Capture the cell that displays the provided text and extract its (x, y) central coordinate. 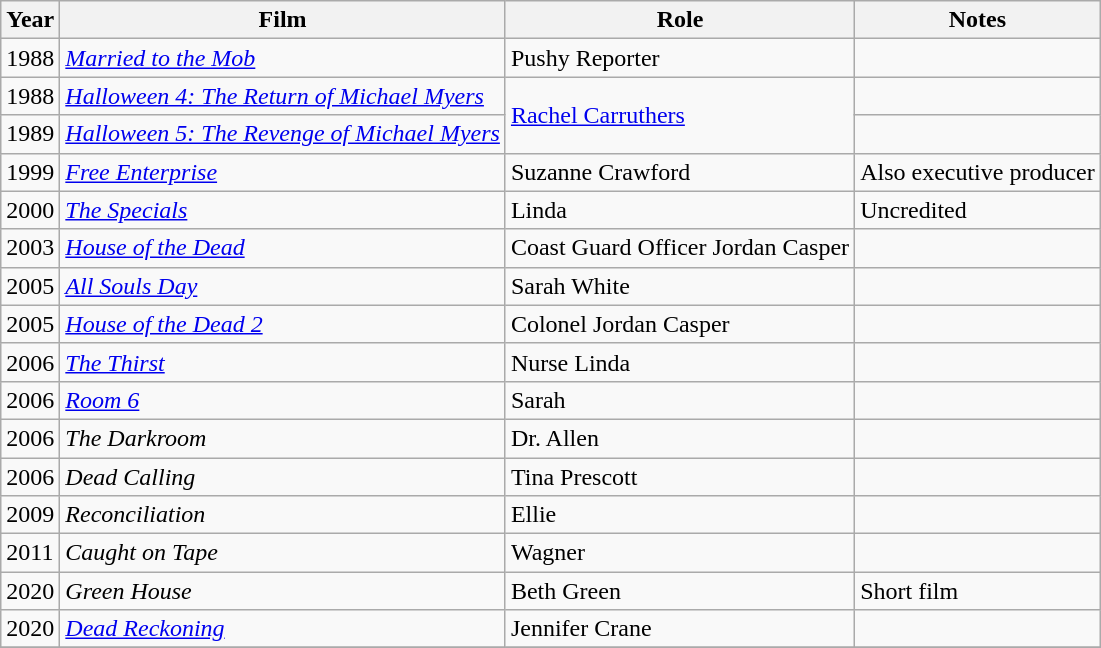
Colonel Jordan Casper (680, 324)
Coast Guard Officer Jordan Casper (680, 248)
Tina Prescott (680, 477)
Beth Green (680, 591)
All Souls Day (283, 286)
Reconciliation (283, 515)
Jennifer Crane (680, 629)
Caught on Tape (283, 553)
Short film (978, 591)
2000 (30, 210)
Notes (978, 20)
Sarah White (680, 286)
Pushy Reporter (680, 58)
Also executive producer (978, 172)
Dead Calling (283, 477)
The Darkroom (283, 438)
Room 6 (283, 400)
Linda (680, 210)
Year (30, 20)
Dead Reckoning (283, 629)
Married to the Mob (283, 58)
Halloween 4: The Return of Michael Myers (283, 96)
Ellie (680, 515)
2003 (30, 248)
House of the Dead 2 (283, 324)
Suzanne Crawford (680, 172)
2011 (30, 553)
Halloween 5: The Revenge of Michael Myers (283, 134)
2009 (30, 515)
Sarah (680, 400)
Rachel Carruthers (680, 115)
House of the Dead (283, 248)
Dr. Allen (680, 438)
Wagner (680, 553)
Film (283, 20)
The Specials (283, 210)
Role (680, 20)
Free Enterprise (283, 172)
1989 (30, 134)
Uncredited (978, 210)
Green House (283, 591)
Nurse Linda (680, 362)
1999 (30, 172)
The Thirst (283, 362)
